Search for the cell housing the specified text and yield its [x, y] center coordinate. 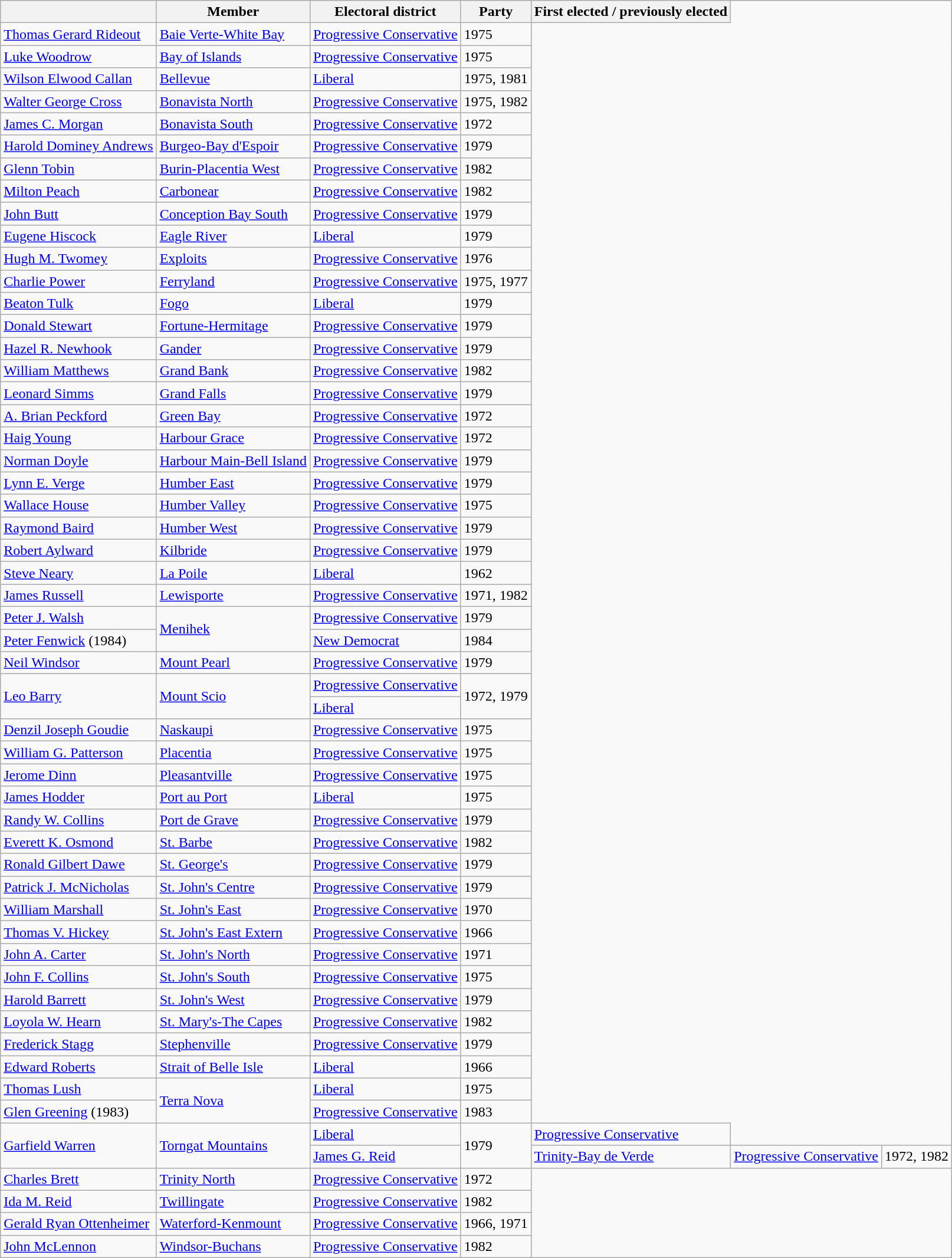
Patrick J. McNicholas [78, 887]
Glen Greening (1983) [78, 1112]
Menihek [233, 629]
William G. Patterson [78, 753]
Thomas V. Hickey [78, 932]
William Matthews [78, 371]
Harbour Main-Bell Island [233, 461]
1976 [495, 258]
Exploits [233, 258]
St. John's Centre [233, 887]
Bay of Islands [233, 57]
Ferryland [233, 281]
Port au Port [233, 797]
Humber Valley [233, 505]
1962 [495, 573]
Randy W. Collins [78, 820]
Baie Verte-White Bay [233, 34]
Milton Peach [78, 191]
1970 [495, 909]
1971 [495, 954]
St. John's East Extern [233, 932]
St. John's West [233, 1000]
Mount Pearl [233, 663]
Stephenville [233, 1044]
1975, 1977 [495, 281]
Torngat Mountains [233, 1145]
Leonard Simms [78, 393]
Wilson Elwood Callan [78, 79]
John McLennon [78, 1246]
1966, 1971 [495, 1224]
Robert Aylward [78, 550]
St. John's East [233, 909]
St. Mary's-The Capes [233, 1022]
1972, 1982 [917, 1157]
Jerome Dinn [78, 775]
Charles Brett [78, 1179]
Thomas Gerard Rideout [78, 34]
La Poile [233, 573]
Humber East [233, 483]
James Russell [78, 595]
Placentia [233, 753]
Mount Scio [233, 697]
Fogo [233, 304]
New Democrat [385, 640]
Neil Windsor [78, 663]
Bellevue [233, 79]
Peter Fenwick (1984) [78, 640]
Wallace House [78, 505]
Norman Doyle [78, 461]
1983 [495, 1112]
Thomas Lush [78, 1089]
Terra Nova [233, 1101]
Walter George Cross [78, 101]
John A. Carter [78, 954]
Haig Young [78, 438]
Gerald Ryan Ottenheimer [78, 1224]
Humber West [233, 528]
Party [495, 12]
Charlie Power [78, 281]
Beaton Tulk [78, 304]
Twillingate [233, 1201]
Donald Stewart [78, 326]
Harold Dominey Andrews [78, 146]
Leo Barry [78, 697]
Trinity North [233, 1179]
St. Barbe [233, 842]
Ronald Gilbert Dawe [78, 865]
A. Brian Peckford [78, 416]
Trinity-Bay de Verde [631, 1157]
Strait of Belle Isle [233, 1067]
Loyola W. Hearn [78, 1022]
Edward Roberts [78, 1067]
Waterford-Kenmount [233, 1224]
Steve Neary [78, 573]
Hazel R. Newhook [78, 349]
James G. Reid [385, 1157]
1984 [495, 640]
1972, 1979 [495, 697]
Bonavista North [233, 101]
Conception Bay South [233, 214]
Eagle River [233, 236]
Luke Woodrow [78, 57]
1971, 1982 [495, 595]
Windsor-Buchans [233, 1246]
First elected / previously elected [631, 12]
Gander [233, 349]
Harold Barrett [78, 1000]
Everett K. Osmond [78, 842]
Pleasantville [233, 775]
Denzil Joseph Goudie [78, 730]
Frederick Stagg [78, 1044]
Green Bay [233, 416]
Kilbride [233, 550]
1975, 1982 [495, 101]
Port de Grave [233, 820]
Glenn Tobin [78, 169]
Burin-Placentia West [233, 169]
Lewisporte [233, 595]
St. George's [233, 865]
St. John's North [233, 954]
James Hodder [78, 797]
Harbour Grace [233, 438]
Ida M. Reid [78, 1201]
Eugene Hiscock [78, 236]
William Marshall [78, 909]
Electoral district [385, 12]
Fortune-Hermitage [233, 326]
Naskaupi [233, 730]
Burgeo-Bay d'Espoir [233, 146]
Grand Bank [233, 371]
Carbonear [233, 191]
John F. Collins [78, 977]
Member [233, 12]
Peter J. Walsh [78, 617]
Lynn E. Verge [78, 483]
John Butt [78, 214]
James C. Morgan [78, 124]
Bonavista South [233, 124]
Hugh M. Twomey [78, 258]
St. John's South [233, 977]
1975, 1981 [495, 79]
Garfield Warren [78, 1145]
Grand Falls [233, 393]
Raymond Baird [78, 528]
